Return the (X, Y) coordinate for the center point of the cell that contains the specified text.  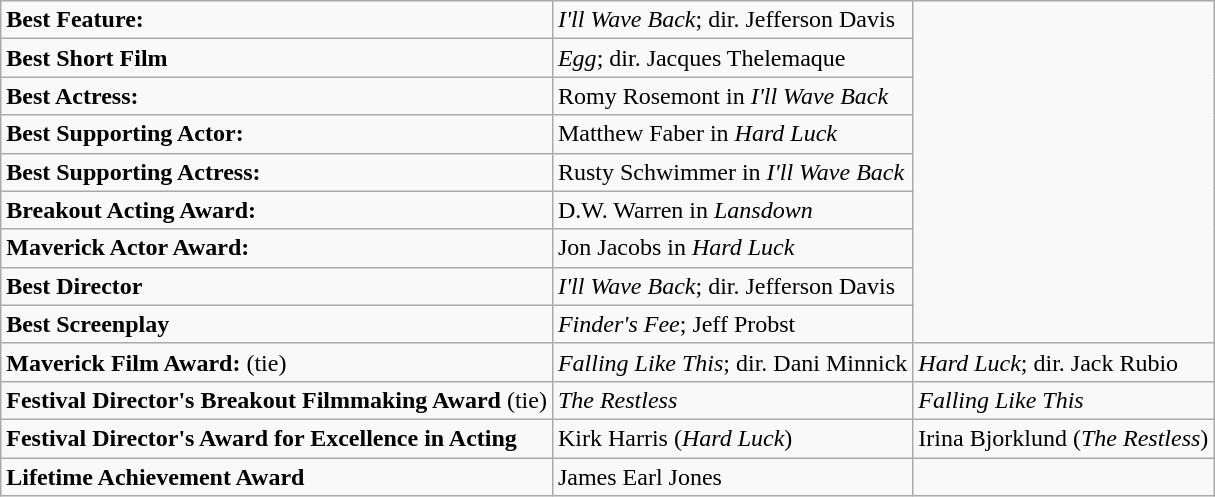
Lifetime Achievement Award (277, 477)
Rusty Schwimmer in I'll Wave Back (732, 172)
Best Supporting Actress: (277, 172)
Best Actress: (277, 96)
Maverick Actor Award: (277, 248)
Finder's Fee; Jeff Probst (732, 324)
Falling Like This; dir. Dani Minnick (732, 362)
Festival Director's Breakout Filmmaking Award (tie) (277, 400)
Best Feature: (277, 20)
Romy Rosemont in I'll Wave Back (732, 96)
Maverick Film Award: (tie) (277, 362)
Best Supporting Actor: (277, 134)
Best Screenplay (277, 324)
Breakout Acting Award: (277, 210)
Hard Luck; dir. Jack Rubio (1064, 362)
James Earl Jones (732, 477)
Falling Like This (1064, 400)
D.W. Warren in Lansdown (732, 210)
Best Director (277, 286)
Jon Jacobs in Hard Luck (732, 248)
Kirk Harris (Hard Luck) (732, 438)
The Restless (732, 400)
Egg; dir. Jacques Thelemaque (732, 58)
Irina Bjorklund (The Restless) (1064, 438)
Festival Director's Award for Excellence in Acting (277, 438)
Matthew Faber in Hard Luck (732, 134)
Best Short Film (277, 58)
